Capture the cell that displays the provided text and extract its [x, y] central coordinate. 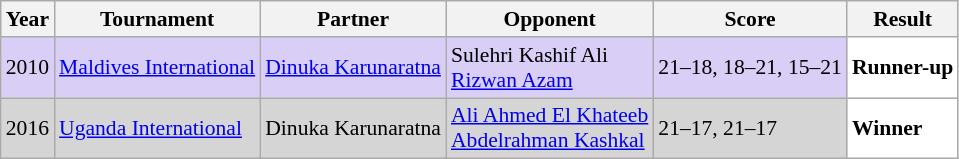
Partner [353, 19]
Opponent [550, 19]
21–18, 18–21, 15–21 [750, 68]
Winner [902, 128]
Result [902, 19]
Score [750, 19]
Sulehri Kashif Ali Rizwan Azam [550, 68]
2016 [28, 128]
Ali Ahmed El Khateeb Abdelrahman Kashkal [550, 128]
Runner-up [902, 68]
Maldives International [157, 68]
21–17, 21–17 [750, 128]
Uganda International [157, 128]
Year [28, 19]
Tournament [157, 19]
2010 [28, 68]
